Determine the (X, Y) coordinate at the center of the cell enclosing the given text.  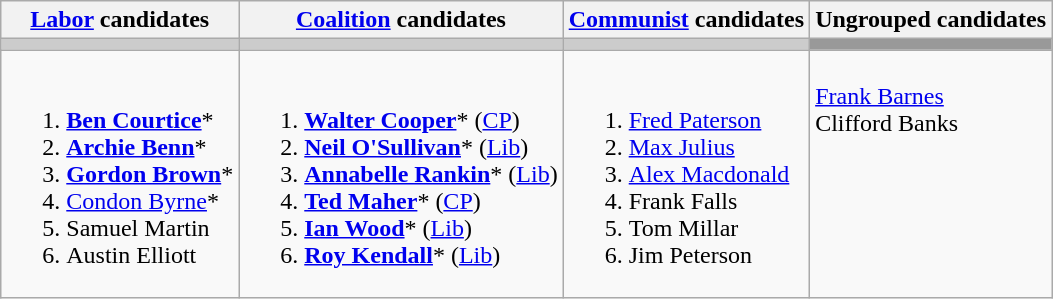
Fred PatersonMax JuliusAlex MacdonaldFrank FallsTom MillarJim Peterson (686, 174)
Walter Cooper* (CP)Neil O'Sullivan* (Lib)Annabelle Rankin* (Lib)Ted Maher* (CP)Ian Wood* (Lib)Roy Kendall* (Lib) (401, 174)
Frank Barnes Clifford Banks (931, 174)
Coalition candidates (401, 20)
Labor candidates (120, 20)
Ungrouped candidates (931, 20)
Ben Courtice*Archie Benn*Gordon Brown*Condon Byrne*Samuel MartinAustin Elliott (120, 174)
Communist candidates (686, 20)
